Determine the (x, y) coordinate at the center of the cell enclosing the given text.  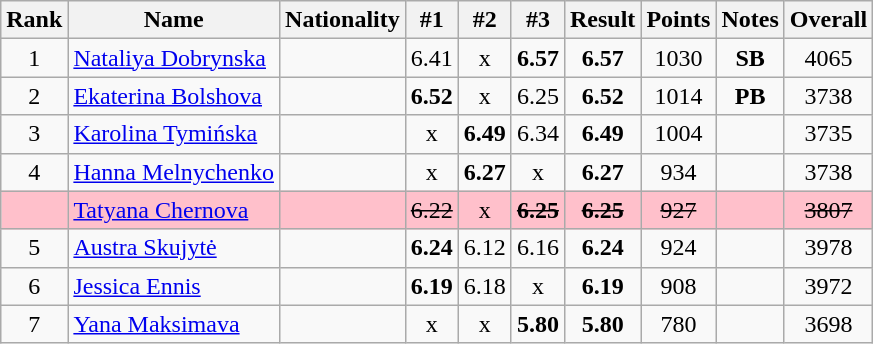
3 (34, 134)
Rank (34, 20)
3978 (828, 248)
3807 (828, 210)
4 (34, 172)
Nationality (343, 20)
#1 (432, 20)
6.12 (484, 248)
Yana Maksimava (174, 324)
780 (678, 324)
924 (678, 248)
6.41 (432, 58)
3698 (828, 324)
#2 (484, 20)
6.22 (432, 210)
6 (34, 286)
7 (34, 324)
Name (174, 20)
1030 (678, 58)
4065 (828, 58)
Ekaterina Bolshova (174, 96)
6.16 (538, 248)
6.34 (538, 134)
1004 (678, 134)
5 (34, 248)
934 (678, 172)
SB (750, 58)
Nataliya Dobrynska (174, 58)
2 (34, 96)
Overall (828, 20)
Austra Skujytė (174, 248)
Result (602, 20)
Tatyana Chernova (174, 210)
Points (678, 20)
Karolina Tymińska (174, 134)
1014 (678, 96)
927 (678, 210)
#3 (538, 20)
3972 (828, 286)
3735 (828, 134)
1 (34, 58)
908 (678, 286)
Notes (750, 20)
6.18 (484, 286)
Jessica Ennis (174, 286)
Hanna Melnychenko (174, 172)
PB (750, 96)
